Provide the [X, Y] coordinate of the cell's center where the given text is located.  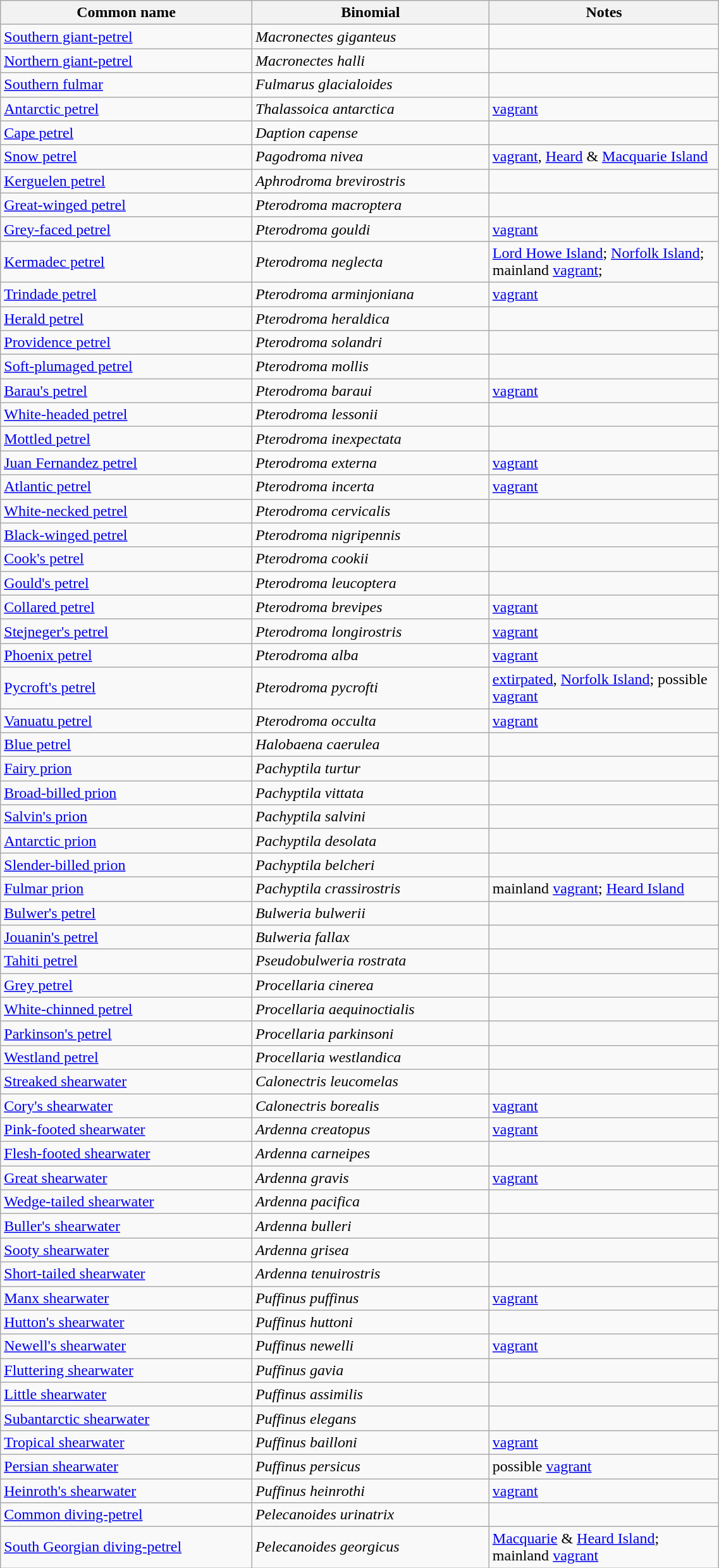
Kerguelen petrel [126, 181]
Macquarie & Heard Island; mainland vagrant [604, 1548]
Stejneger's petrel [126, 631]
Manx shearwater [126, 1298]
Procellaria westlandica [371, 1057]
Common diving-petrel [126, 1515]
Puffinus heinrothi [371, 1490]
Buller's shearwater [126, 1226]
Pachyptila belcheri [371, 865]
Ardenna grisea [371, 1250]
Pterodroma brevipes [371, 607]
Pelecanoides urinatrix [371, 1515]
Northern giant-petrel [126, 61]
Southern fulmar [126, 85]
possible vagrant [604, 1466]
Southern giant-petrel [126, 37]
Pterodroma alba [371, 655]
Pycroft's petrel [126, 688]
Pterodroma arminjoniana [371, 294]
Antarctic prion [126, 841]
Antarctic petrel [126, 109]
Little shearwater [126, 1394]
Pterodroma longirostris [371, 631]
Pterodroma neglecta [371, 262]
Lord Howe Island; Norfolk Island; mainland vagrant; [604, 262]
Thalassoica antarctica [371, 109]
Pachyptila turtur [371, 769]
Cory's shearwater [126, 1106]
Blue petrel [126, 745]
Kermadec petrel [126, 262]
Calonectris leucomelas [371, 1081]
Sooty shearwater [126, 1250]
Phoenix petrel [126, 655]
Macronectes halli [371, 61]
Tahiti petrel [126, 961]
Cape petrel [126, 133]
Macronectes giganteus [371, 37]
Pterodroma baraui [371, 391]
Ardenna gravis [371, 1178]
Pagodroma nivea [371, 157]
Tropical shearwater [126, 1442]
Daption capense [371, 133]
Persian shearwater [126, 1466]
Pterodroma externa [371, 463]
Gould's petrel [126, 583]
Pterodroma leucoptera [371, 583]
Collared petrel [126, 607]
Notes [604, 13]
Puffinus persicus [371, 1466]
Great-winged petrel [126, 205]
Ardenna creatopus [371, 1130]
Ardenna tenuirostris [371, 1274]
Calonectris borealis [371, 1106]
Flesh-footed shearwater [126, 1154]
Juan Fernandez petrel [126, 463]
Fulmar prion [126, 889]
Vanuatu petrel [126, 720]
Snow petrel [126, 157]
Puffinus gavia [371, 1370]
Aphrodroma brevirostris [371, 181]
Subantarctic shearwater [126, 1418]
Atlantic petrel [126, 487]
mainland vagrant; Heard Island [604, 889]
Pterodroma lessonii [371, 415]
Hutton's shearwater [126, 1322]
Pink-footed shearwater [126, 1130]
White-chinned petrel [126, 1009]
Slender-billed prion [126, 865]
Herald petrel [126, 318]
Pterodroma inexpectata [371, 439]
Heinroth's shearwater [126, 1490]
Pterodroma gouldi [371, 229]
Salvin's prion [126, 817]
Black-winged petrel [126, 535]
Puffinus elegans [371, 1418]
Procellaria cinerea [371, 985]
Puffinus assimilis [371, 1394]
Westland petrel [126, 1057]
Puffinus newelli [371, 1346]
Fluttering shearwater [126, 1370]
Cook's petrel [126, 559]
Pterodroma cookii [371, 559]
White-necked petrel [126, 511]
Bulweria bulwerii [371, 913]
Pachyptila desolata [371, 841]
Pachyptila crassirostris [371, 889]
Puffinus bailloni [371, 1442]
Fulmarus glacialoides [371, 85]
Pterodroma macroptera [371, 205]
Pterodroma nigripennis [371, 535]
Puffinus puffinus [371, 1298]
Pelecanoides georgicus [371, 1548]
Pterodroma heraldica [371, 318]
Pseudobulweria rostrata [371, 961]
Ardenna carneipes [371, 1154]
Wedge-tailed shearwater [126, 1202]
Binomial [371, 13]
Pterodroma pycrofti [371, 688]
Streaked shearwater [126, 1081]
Procellaria aequinoctialis [371, 1009]
Grey petrel [126, 985]
South Georgian diving-petrel [126, 1548]
Newell's shearwater [126, 1346]
Barau's petrel [126, 391]
Ardenna pacifica [371, 1202]
Puffinus huttoni [371, 1322]
Providence petrel [126, 343]
Great shearwater [126, 1178]
Broad-billed prion [126, 793]
Ardenna bulleri [371, 1226]
Procellaria parkinsoni [371, 1033]
Pterodroma mollis [371, 367]
Trindade petrel [126, 294]
Pterodroma occulta [371, 720]
Pterodroma solandri [371, 343]
Halobaena caerulea [371, 745]
extirpated, Norfolk Island; possible vagrant [604, 688]
White-headed petrel [126, 415]
Soft-plumaged petrel [126, 367]
Grey-faced petrel [126, 229]
Common name [126, 13]
Bulwer's petrel [126, 913]
Pterodroma cervicalis [371, 511]
Jouanin's petrel [126, 937]
Fairy prion [126, 769]
Bulweria fallax [371, 937]
Pterodroma incerta [371, 487]
Short-tailed shearwater [126, 1274]
vagrant, Heard & Macquarie Island [604, 157]
Pachyptila salvini [371, 817]
Pachyptila vittata [371, 793]
Parkinson's petrel [126, 1033]
Mottled petrel [126, 439]
